Scan for the cell matching the given text and deliver its [x, y] coordinate at center. 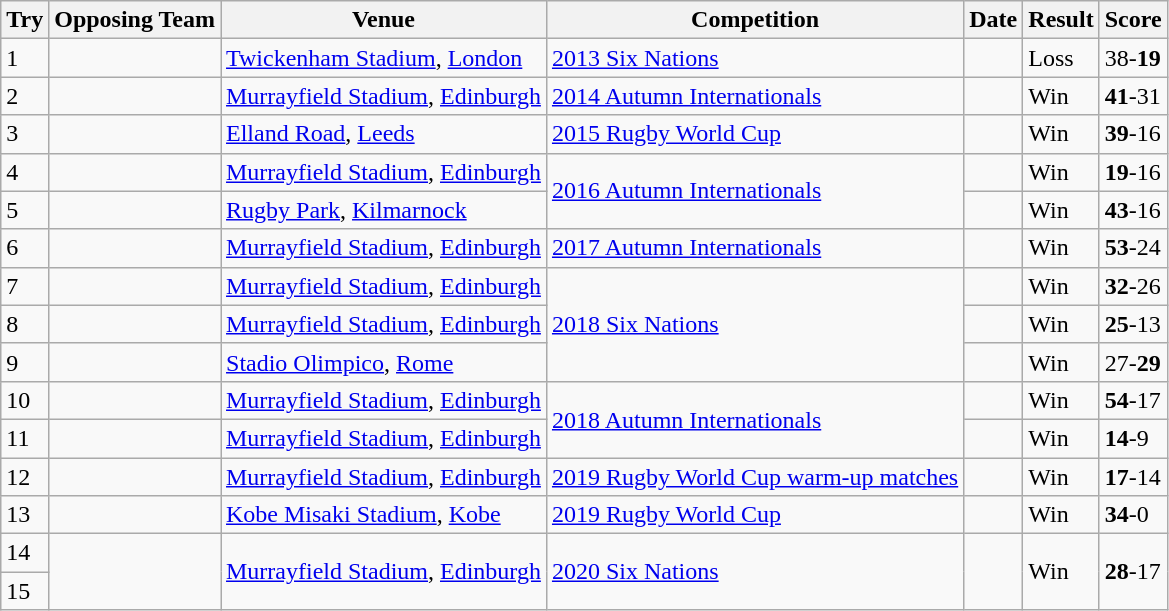
54-17 [1133, 400]
2019 Rugby World Cup [754, 515]
4 [25, 172]
Rugby Park, Kilmarnock [383, 210]
Twickenham Stadium, London [383, 58]
Elland Road, Leeds [383, 134]
2013 Six Nations [754, 58]
Date [994, 20]
25-13 [1133, 324]
12 [25, 477]
2017 Autumn Internationals [754, 248]
9 [25, 362]
14 [25, 553]
15 [25, 591]
43-16 [1133, 210]
Kobe Misaki Stadium, Kobe [383, 515]
2015 Rugby World Cup [754, 134]
Stadio Olimpico, Rome [383, 362]
Score [1133, 20]
14-9 [1133, 438]
10 [25, 400]
2018 Autumn Internationals [754, 419]
5 [25, 210]
Try [25, 20]
32-26 [1133, 286]
2018 Six Nations [754, 324]
13 [25, 515]
38-19 [1133, 58]
27-29 [1133, 362]
3 [25, 134]
Result [1061, 20]
Opposing Team [135, 20]
8 [25, 324]
2020 Six Nations [754, 572]
6 [25, 248]
17-14 [1133, 477]
41-31 [1133, 96]
Competition [754, 20]
28-17 [1133, 572]
19-16 [1133, 172]
11 [25, 438]
2 [25, 96]
7 [25, 286]
1 [25, 58]
53-24 [1133, 248]
2019 Rugby World Cup warm-up matches [754, 477]
2016 Autumn Internationals [754, 191]
39-16 [1133, 134]
2014 Autumn Internationals [754, 96]
Loss [1061, 58]
Venue [383, 20]
34-0 [1133, 515]
